Return [X, Y] of the center of cell containing provided text 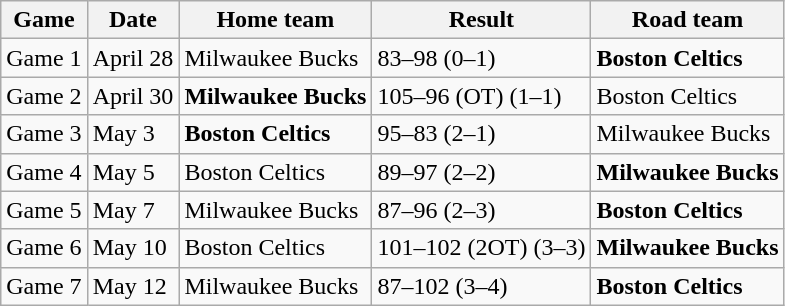
Date [133, 20]
89–97 (2–2) [482, 172]
May 5 [133, 172]
Road team [688, 20]
Home team [276, 20]
April 30 [133, 96]
Game 3 [44, 134]
May 7 [133, 210]
Game 4 [44, 172]
83–98 (0–1) [482, 58]
101–102 (2OT) (3–3) [482, 248]
105–96 (OT) (1–1) [482, 96]
Game 5 [44, 210]
May 12 [133, 286]
95–83 (2–1) [482, 134]
Game [44, 20]
April 28 [133, 58]
May 10 [133, 248]
May 3 [133, 134]
87–102 (3–4) [482, 286]
87–96 (2–3) [482, 210]
Game 7 [44, 286]
Game 2 [44, 96]
Result [482, 20]
Game 6 [44, 248]
Game 1 [44, 58]
